Locate the cell with the specified text and output its [x, y] center coordinate. 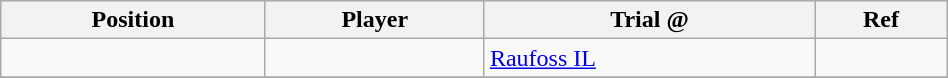
Raufoss IL [649, 58]
Trial @ [649, 20]
Ref [882, 20]
Position [133, 20]
Player [374, 20]
